Detect which cell encompasses the target text, then output its [x, y] center coordinate. 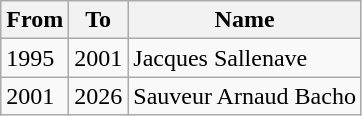
Sauveur Arnaud Bacho [245, 96]
2026 [98, 96]
To [98, 20]
1995 [35, 58]
Jacques Sallenave [245, 58]
From [35, 20]
Name [245, 20]
